Pinpoint the cell where the given text exists, returning its [X, Y] midpoint coordinate. 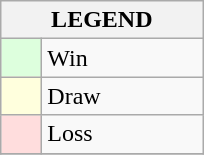
LEGEND [102, 20]
Win [122, 58]
Loss [122, 134]
Draw [122, 96]
